Find where the given text appears and provide that cell's center as (X, Y) coordinate. 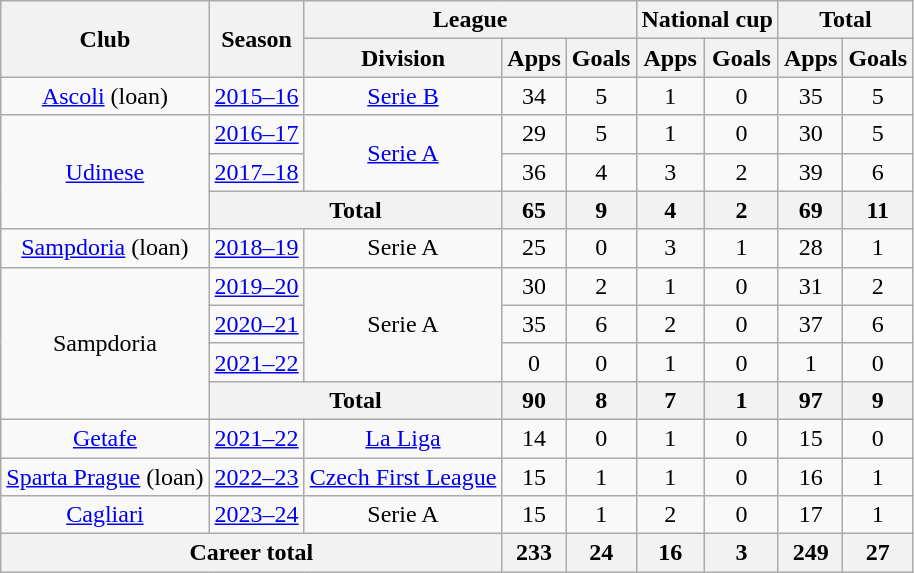
La Liga (403, 438)
Club (105, 39)
8 (601, 400)
17 (810, 515)
69 (810, 210)
Cagliari (105, 515)
Sparta Prague (loan) (105, 477)
2015–16 (256, 96)
31 (810, 286)
Getafe (105, 438)
7 (670, 400)
2023–24 (256, 515)
233 (534, 553)
28 (810, 248)
Sampdoria (105, 343)
Ascoli (loan) (105, 96)
Udinese (105, 172)
2020–21 (256, 324)
90 (534, 400)
Sampdoria (loan) (105, 248)
14 (534, 438)
2016–17 (256, 134)
24 (601, 553)
2018–19 (256, 248)
36 (534, 172)
27 (878, 553)
97 (810, 400)
Career total (252, 553)
37 (810, 324)
Season (256, 39)
29 (534, 134)
34 (534, 96)
249 (810, 553)
Serie B (403, 96)
39 (810, 172)
25 (534, 248)
Czech First League (403, 477)
2022–23 (256, 477)
National cup (707, 20)
Division (403, 58)
League (470, 20)
2019–20 (256, 286)
65 (534, 210)
11 (878, 210)
2017–18 (256, 172)
